Pinpoint the cell where the given text exists, returning its (X, Y) midpoint coordinate. 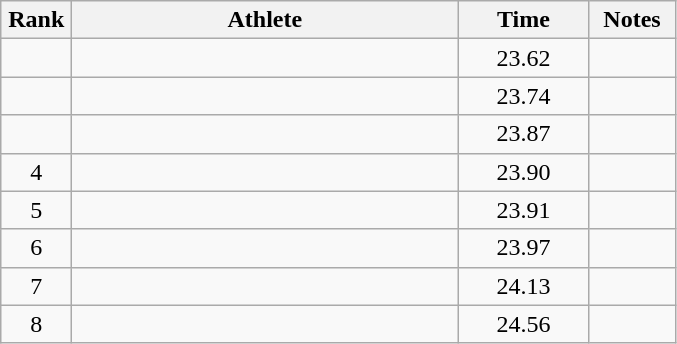
23.90 (524, 172)
23.91 (524, 210)
5 (36, 210)
Athlete (265, 20)
23.97 (524, 248)
6 (36, 248)
4 (36, 172)
23.87 (524, 134)
8 (36, 324)
24.56 (524, 324)
Notes (632, 20)
Rank (36, 20)
24.13 (524, 286)
7 (36, 286)
23.62 (524, 58)
Time (524, 20)
23.74 (524, 96)
